Determine the (x, y) coordinate at the center of the cell enclosing the given text.  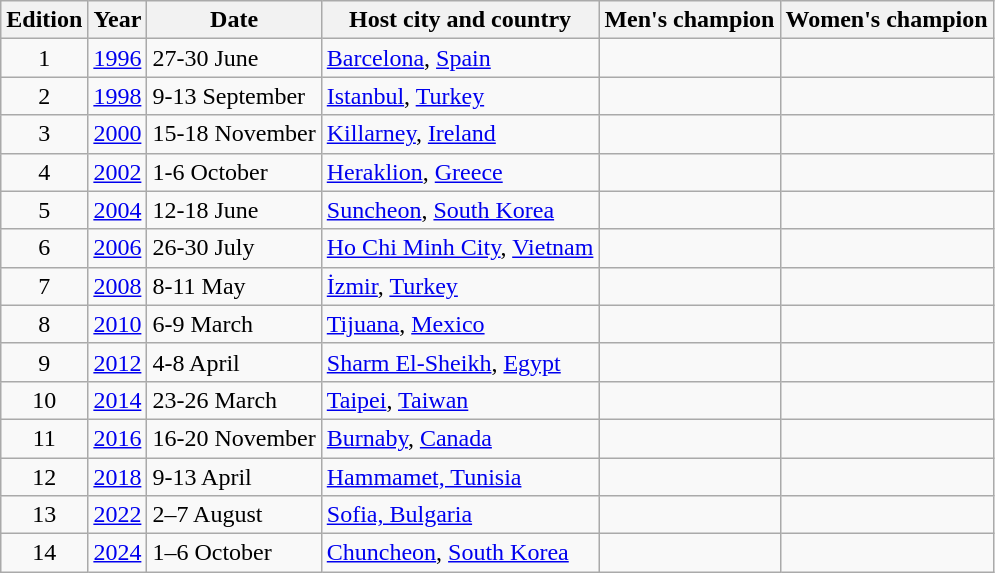
Tijuana, Mexico (460, 324)
12-18 June (234, 210)
6 (44, 248)
26-30 July (234, 248)
11 (44, 438)
1-6 October (234, 172)
16-20 November (234, 438)
2024 (118, 553)
7 (44, 286)
8-11 May (234, 286)
2004 (118, 210)
Suncheon, South Korea (460, 210)
2 (44, 96)
Sharm El-Sheikh, Egypt (460, 362)
2006 (118, 248)
2014 (118, 400)
6-9 March (234, 324)
Istanbul, Turkey (460, 96)
Men's champion (690, 20)
Killarney, Ireland (460, 134)
1–6 October (234, 553)
1998 (118, 96)
Burnaby, Canada (460, 438)
2000 (118, 134)
Hammamet, Tunisia (460, 477)
4 (44, 172)
Taipei, Taiwan (460, 400)
9-13 September (234, 96)
5 (44, 210)
9-13 April (234, 477)
2010 (118, 324)
2022 (118, 515)
14 (44, 553)
2–7 August (234, 515)
12 (44, 477)
1 (44, 58)
Heraklion, Greece (460, 172)
2016 (118, 438)
2012 (118, 362)
23-26 March (234, 400)
2002 (118, 172)
2008 (118, 286)
15-18 November (234, 134)
27-30 June (234, 58)
Barcelona, Spain (460, 58)
Sofia, Bulgaria (460, 515)
10 (44, 400)
Date (234, 20)
Women's champion (886, 20)
2018 (118, 477)
8 (44, 324)
Edition (44, 20)
4-8 April (234, 362)
İzmir, Turkey (460, 286)
Ho Chi Minh City, Vietnam (460, 248)
Chuncheon, South Korea (460, 553)
13 (44, 515)
Year (118, 20)
Host city and country (460, 20)
1996 (118, 58)
3 (44, 134)
9 (44, 362)
